Pinpoint the cell where the given text exists, returning its (X, Y) midpoint coordinate. 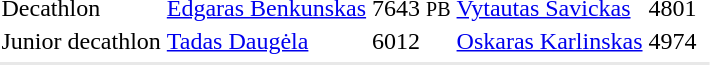
Junior decathlon (81, 41)
4974 (672, 41)
Oskaras Karlinskas (550, 41)
Tadas Daugėla (266, 41)
6012 (412, 41)
